Capture the cell that displays the provided text and extract its [X, Y] central coordinate. 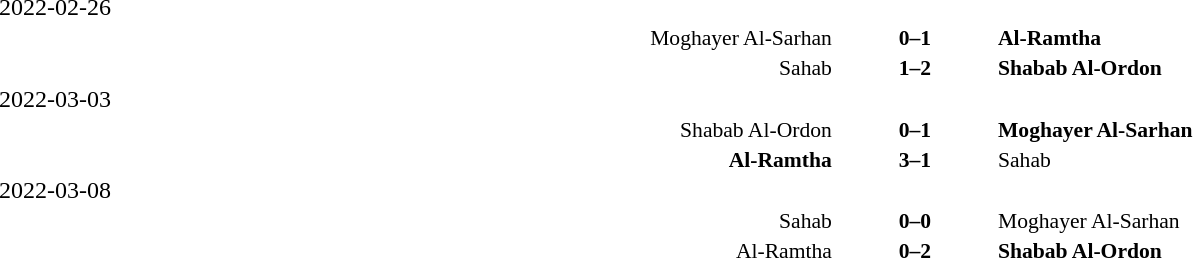
1–2 [915, 68]
3–1 [915, 160]
0–0 [915, 221]
